Determine the [x, y] coordinate at the center of the cell enclosing the given text.  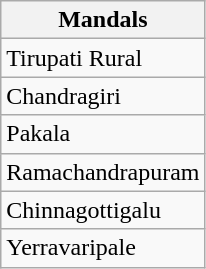
Ramachandrapuram [103, 172]
Chandragiri [103, 96]
Chinnagottigalu [103, 210]
Yerravaripale [103, 248]
Pakala [103, 134]
Tirupati Rural [103, 58]
Mandals [103, 20]
